Pinpoint the cell where the given text exists, returning its [X, Y] midpoint coordinate. 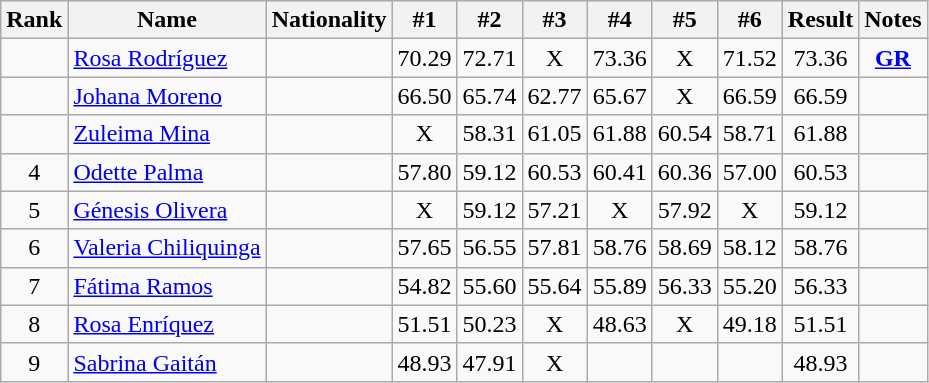
#4 [620, 20]
60.36 [684, 172]
66.50 [424, 96]
Odette Palma [167, 172]
Fátima Ramos [167, 286]
Valeria Chiliquinga [167, 248]
Nationality [329, 20]
Génesis Olivera [167, 210]
57.00 [750, 172]
Rosa Rodríguez [167, 58]
55.20 [750, 286]
Name [167, 20]
#5 [684, 20]
Johana Moreno [167, 96]
#1 [424, 20]
Notes [893, 20]
Result [820, 20]
49.18 [750, 324]
54.82 [424, 286]
58.71 [750, 134]
58.12 [750, 248]
Sabrina Gaitán [167, 362]
5 [34, 210]
60.54 [684, 134]
55.64 [554, 286]
Zuleima Mina [167, 134]
58.69 [684, 248]
Rank [34, 20]
58.31 [490, 134]
50.23 [490, 324]
57.80 [424, 172]
47.91 [490, 362]
55.89 [620, 286]
9 [34, 362]
7 [34, 286]
62.77 [554, 96]
48.63 [620, 324]
65.67 [620, 96]
61.05 [554, 134]
55.60 [490, 286]
56.55 [490, 248]
60.41 [620, 172]
57.81 [554, 248]
#2 [490, 20]
65.74 [490, 96]
72.71 [490, 58]
57.21 [554, 210]
6 [34, 248]
71.52 [750, 58]
#3 [554, 20]
Rosa Enríquez [167, 324]
#6 [750, 20]
4 [34, 172]
57.65 [424, 248]
57.92 [684, 210]
70.29 [424, 58]
8 [34, 324]
GR [893, 58]
